Search for the cell housing the specified text and yield its (X, Y) center coordinate. 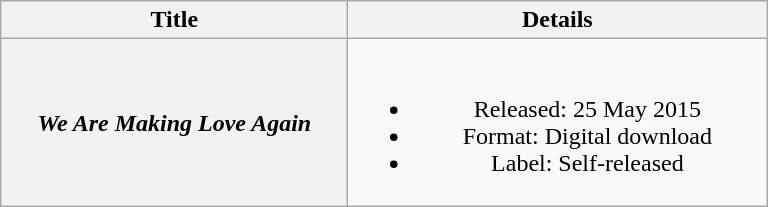
Released: 25 May 2015Format: Digital downloadLabel: Self-released (558, 122)
Details (558, 20)
We Are Making Love Again (174, 122)
Title (174, 20)
